Identify which cell holds the provided text, then report its (x, y) central coordinate. 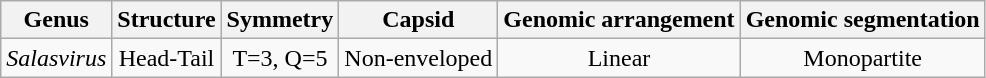
Symmetry (280, 20)
Genomic segmentation (862, 20)
Linear (619, 58)
Head-Tail (166, 58)
Salasvirus (56, 58)
Structure (166, 20)
Non-enveloped (418, 58)
T=3, Q=5 (280, 58)
Genomic arrangement (619, 20)
Genus (56, 20)
Capsid (418, 20)
Monopartite (862, 58)
